Pinpoint the cell where the given text exists, returning its (x, y) midpoint coordinate. 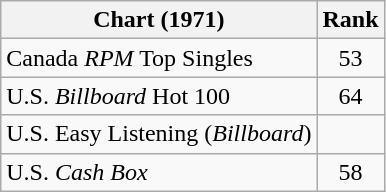
U.S. Billboard Hot 100 (159, 96)
53 (350, 58)
64 (350, 96)
U.S. Cash Box (159, 172)
58 (350, 172)
Chart (1971) (159, 20)
Canada RPM Top Singles (159, 58)
Rank (350, 20)
U.S. Easy Listening (Billboard) (159, 134)
